Extract the (x, y) coordinate from the center of the cell holding the provided text.  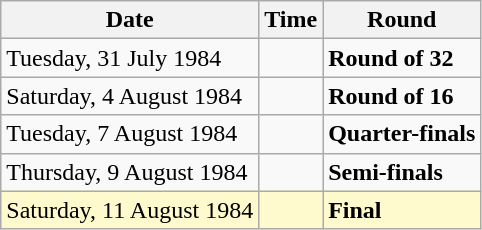
Date (130, 20)
Quarter-finals (402, 134)
Round (402, 20)
Round of 16 (402, 96)
Round of 32 (402, 58)
Final (402, 210)
Tuesday, 31 July 1984 (130, 58)
Semi-finals (402, 172)
Thursday, 9 August 1984 (130, 172)
Saturday, 11 August 1984 (130, 210)
Tuesday, 7 August 1984 (130, 134)
Time (291, 20)
Saturday, 4 August 1984 (130, 96)
